Provide the (x, y) coordinate of the cell's center where the given text is located.  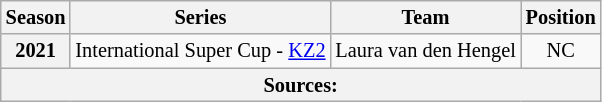
International Super Cup - KZ2 (200, 51)
Series (200, 17)
Laura van den Hengel (425, 51)
Season (36, 17)
2021 (36, 51)
Sources: (301, 85)
NC (561, 51)
Team (425, 17)
Position (561, 17)
